Output the (X, Y) coordinate of the center of the cell containing the given text.  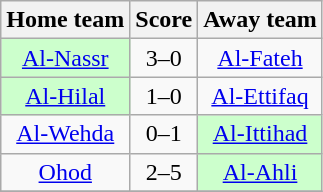
Ohod (66, 172)
Home team (66, 20)
Al-Wehda (66, 134)
Al-Ahli (260, 172)
Away team (260, 20)
2–5 (164, 172)
Al-Nassr (66, 58)
0–1 (164, 134)
3–0 (164, 58)
Score (164, 20)
Al-Fateh (260, 58)
1–0 (164, 96)
Al-Ittihad (260, 134)
Al-Ettifaq (260, 96)
Al-Hilal (66, 96)
